Provide the (x, y) coordinate of the cell's center where the given text is located.  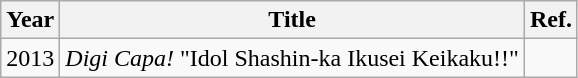
2013 (30, 58)
Title (292, 20)
Year (30, 20)
Ref. (550, 20)
Digi Capa! "Idol Shashin-ka Ikusei Keikaku!!" (292, 58)
